Capture the cell that displays the provided text and extract its [x, y] central coordinate. 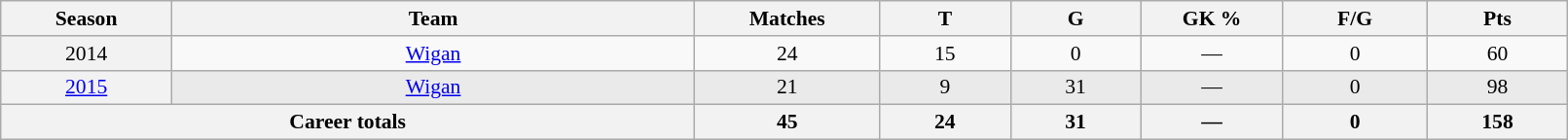
9 [945, 87]
Pts [1497, 18]
F/G [1355, 18]
2015 [87, 87]
T [945, 18]
60 [1497, 53]
Matches [787, 18]
Team [434, 18]
G [1076, 18]
Career totals [348, 122]
GK % [1212, 18]
2014 [87, 53]
Season [87, 18]
15 [945, 53]
45 [787, 122]
21 [787, 87]
158 [1497, 122]
98 [1497, 87]
